Scan for the cell matching the given text and deliver its [X, Y] coordinate at center. 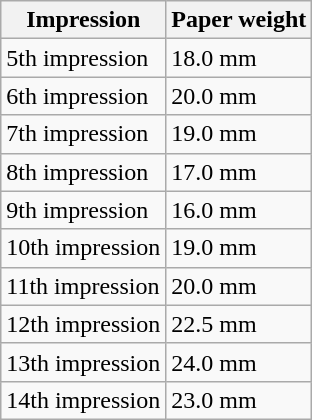
16.0 mm [239, 210]
22.5 mm [239, 324]
Paper weight [239, 20]
14th impression [84, 400]
6th impression [84, 96]
24.0 mm [239, 362]
23.0 mm [239, 400]
9th impression [84, 210]
Impression [84, 20]
11th impression [84, 286]
18.0 mm [239, 58]
7th impression [84, 134]
12th impression [84, 324]
13th impression [84, 362]
10th impression [84, 248]
17.0 mm [239, 172]
5th impression [84, 58]
8th impression [84, 172]
